Extract the (X, Y) coordinate from the center of the cell holding the provided text.  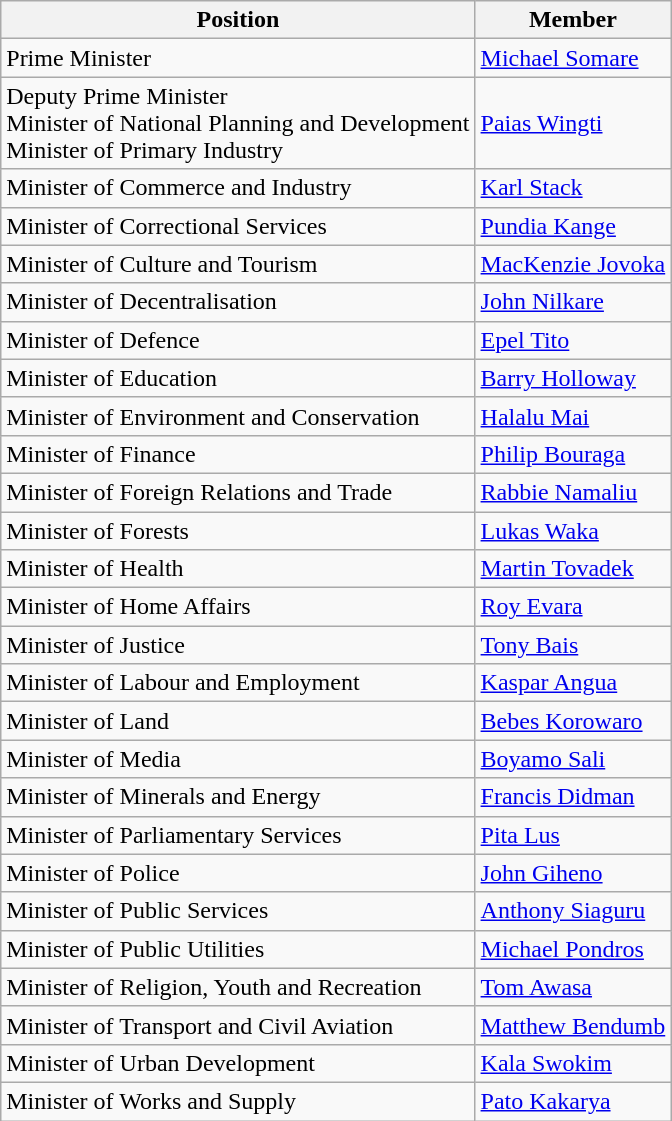
Minister of Parliamentary Services (238, 835)
Anthony Siaguru (573, 911)
Minister of Public Services (238, 911)
Pita Lus (573, 835)
Boyamo Sali (573, 759)
Tony Bais (573, 645)
Barry Holloway (573, 378)
Epel Tito (573, 340)
Minister of Labour and Employment (238, 683)
Minister of Transport and Civil Aviation (238, 1025)
John Giheno (573, 873)
Tom Awasa (573, 987)
Michael Pondros (573, 949)
Halalu Mai (573, 416)
Minister of Works and Supply (238, 1101)
Minister of Health (238, 569)
Rabbie Namaliu (573, 492)
Minister of Education (238, 378)
Minister of Police (238, 873)
Minister of Media (238, 759)
Bebes Korowaro (573, 721)
Minister of Defence (238, 340)
Francis Didman (573, 797)
Minister of Religion, Youth and Recreation (238, 987)
Minister of Environment and Conservation (238, 416)
Karl Stack (573, 188)
Minister of Urban Development (238, 1063)
MacKenzie Jovoka (573, 264)
Minister of Forests (238, 531)
Minister of Land (238, 721)
Kala Swokim (573, 1063)
Pundia Kange (573, 226)
Position (238, 20)
Roy Evara (573, 607)
Minister of Home Affairs (238, 607)
Matthew Bendumb (573, 1025)
Minister of Public Utilities (238, 949)
Martin Tovadek (573, 569)
Minister of Commerce and Industry (238, 188)
Minister of Correctional Services (238, 226)
Minister of Foreign Relations and Trade (238, 492)
Minister of Finance (238, 454)
Minister of Decentralisation (238, 302)
Member (573, 20)
Deputy Prime MinisterMinister of National Planning and DevelopmentMinister of Primary Industry (238, 123)
Lukas Waka (573, 531)
Kaspar Angua (573, 683)
Minister of Minerals and Energy (238, 797)
Minister of Justice (238, 645)
Michael Somare (573, 58)
Minister of Culture and Tourism (238, 264)
Prime Minister (238, 58)
Philip Bouraga (573, 454)
John Nilkare (573, 302)
Paias Wingti (573, 123)
Pato Kakarya (573, 1101)
